Scan for the cell matching the given text and deliver its [x, y] coordinate at center. 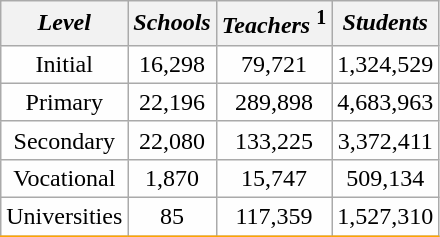
117,359 [274, 217]
3,372,411 [386, 140]
Universities [64, 217]
1,324,529 [386, 64]
22,080 [172, 140]
85 [172, 217]
Students [386, 24]
Primary [64, 102]
Vocational [64, 178]
509,134 [386, 178]
133,225 [274, 140]
15,747 [274, 178]
Teachers 1 [274, 24]
Secondary [64, 140]
1,527,310 [386, 217]
16,298 [172, 64]
289,898 [274, 102]
Initial [64, 64]
79,721 [274, 64]
22,196 [172, 102]
1,870 [172, 178]
Schools [172, 24]
Level [64, 24]
4,683,963 [386, 102]
